Find where the given text appears and provide that cell's center as [X, Y] coordinate. 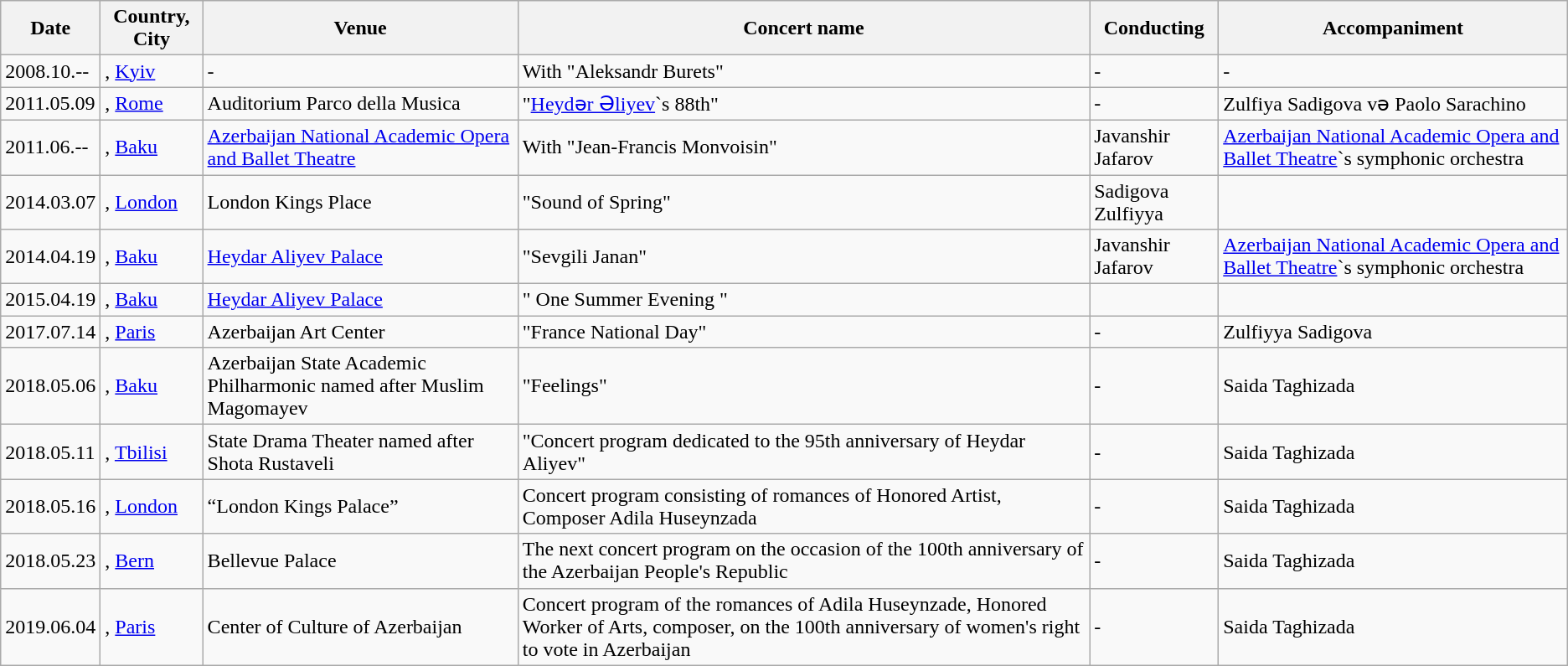
Country, City [152, 28]
2018.05.11 [50, 452]
“London Kings Palace” [360, 506]
" One Summer Evening " [803, 300]
Azerbaijan State Academic Philharmonic named after Muslim Magomayev [360, 386]
2018.05.16 [50, 506]
Zulfiya Sadigova və Paolo Sarachino [1394, 104]
London Kings Place [360, 201]
2014.04.19 [50, 256]
Zulfiyya Sadigova [1394, 332]
Azerbaijan National Academic Opera and Ballet Theatre [360, 147]
, Rome [152, 104]
Conducting [1154, 28]
, Bern [152, 561]
"Heydər Əliyev`s 88th" [803, 104]
Concert program consisting of romances of Honored Artist, Composer Adila Huseynzada [803, 506]
Venue [360, 28]
2017.07.14 [50, 332]
Azerbaijan Art Center [360, 332]
2011.06.-- [50, 147]
The next concert program on the occasion of the 100th anniversary of the Azerbaijan People's Republic [803, 561]
2011.05.09 [50, 104]
"Concert program dedicated to the 95th anniversary of Heydar Aliyev" [803, 452]
"France National Day" [803, 332]
, Kyiv [152, 71]
Concert name [803, 28]
2008.10.-- [50, 71]
2015.04.19 [50, 300]
With "Aleksandr Burets" [803, 71]
Date [50, 28]
Auditorium Parco della Musica [360, 104]
Center of Culture of Azerbaijan [360, 627]
2018.05.23 [50, 561]
Sadigova Zulfiyya [1154, 201]
2014.03.07 [50, 201]
"Sound of Spring" [803, 201]
"Feelings" [803, 386]
Bellevue Palace [360, 561]
2019.06.04 [50, 627]
2018.05.06 [50, 386]
State Drama Theater named after Shota Rustaveli [360, 452]
"Sevgili Janan" [803, 256]
With "Jean-Francis Monvoisin" [803, 147]
, Tbilisi [152, 452]
Accompaniment [1394, 28]
